Return the [x, y] coordinate for the center point of the cell that contains the specified text.  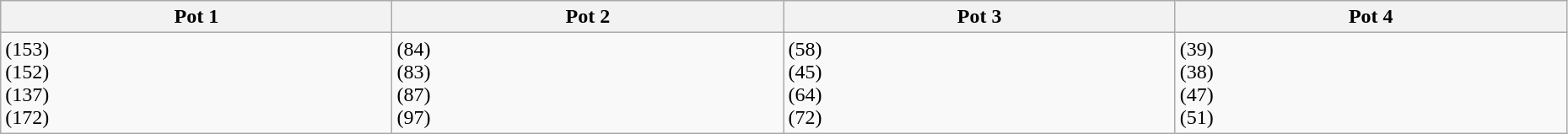
Pot 1 [197, 17]
Pot 4 [1371, 17]
Pot 2 [588, 17]
Pot 3 [979, 17]
(153) (152) (137) (172) [197, 83]
(58) (45) (64) (72) [979, 83]
(84) (83) (87) (97) [588, 83]
(39) (38) (47) (51) [1371, 83]
